Determine the (X, Y) coordinate at the center of the cell enclosing the given text.  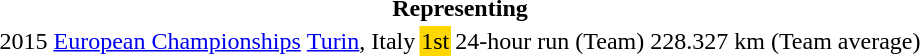
Turin, Italy (360, 41)
European Championships (177, 41)
24-hour run (Team) (550, 41)
1st (436, 41)
